Output the (x, y) coordinate of the center of the cell containing the given text.  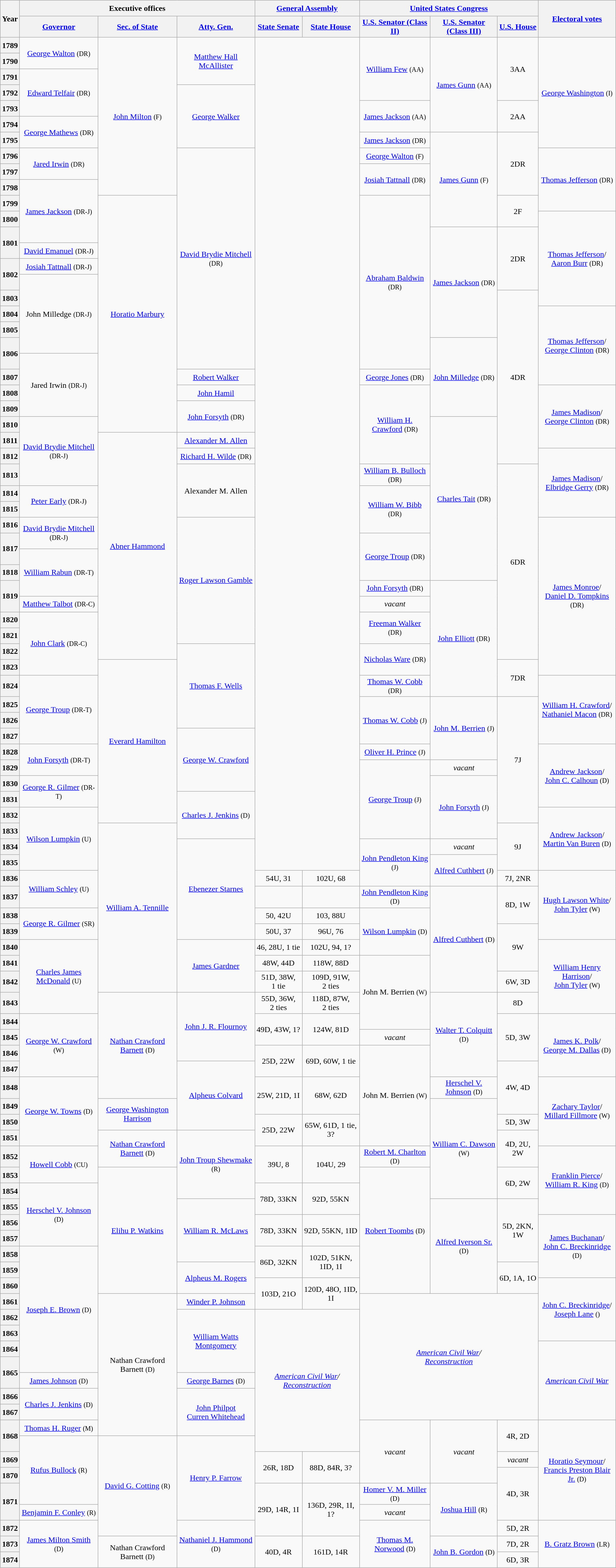
1833 (10, 831)
Freeman Walker (DR) (395, 628)
Thomas M. Norwood (D) (395, 1544)
Charles Tait (DR) (464, 498)
1872 (10, 1528)
1866 (10, 1396)
Benjamin F. Conley (R) (59, 1512)
1809 (10, 409)
John Forsyth (DR-T) (59, 760)
Jared Irwin (DR-J) (59, 385)
1814 (10, 493)
James Gunn (AA) (464, 85)
1852 (10, 1156)
1848 (10, 1088)
William A. Tennille (138, 908)
1818 (10, 572)
4DR (518, 377)
118W, 88D (331, 963)
U.S. Senator (Class II) (395, 27)
James Monroe/Daniel D. Tompkins (DR) (577, 596)
26R, 18D (278, 1467)
Howell Cobb (CU) (59, 1164)
1869 (10, 1459)
109D, 91W, 2 ties (331, 982)
92D, 55KN (331, 1199)
John B. Gordon (D) (464, 1552)
Matthew Talbot (DR-C) (59, 604)
Electoral votes (577, 19)
Thomas F. Wells (216, 686)
Executive offices (137, 8)
103, 88U (331, 916)
John Pendleton King (J) (395, 863)
1871 (10, 1502)
1847 (10, 1069)
Thomas W. Cobb (J) (395, 720)
United States Congress (449, 8)
1800 (10, 219)
1816 (10, 525)
6D, 3R (518, 1560)
6D, 1A, 1O (518, 1278)
1853 (10, 1175)
96U, 76 (331, 931)
1797 (10, 172)
Peter Early (DR-J) (59, 501)
40D, 4R (278, 1552)
102U, 94, 1? (331, 947)
1839 (10, 931)
1867 (10, 1412)
William B. Bulloch (DR) (395, 475)
Andrew Jackson/Martin Van Buren (D) (577, 839)
1822 (10, 651)
John Troup Shewmake (R) (216, 1164)
James Jackson (DR-J) (59, 211)
1856 (10, 1222)
George Walton (DR) (59, 53)
1842 (10, 982)
7DR (518, 678)
B. Gratz Brown (LR) (577, 1544)
William W. Bibb (DR) (395, 509)
Everard Hamilton (138, 741)
Alpheus Colvard (216, 1096)
2AA (518, 117)
29D, 14R, 1I (278, 1510)
Thomas Jefferson (DR) (577, 180)
65W, 61D, 1 tie, 3? (331, 1130)
Nathaniel J. Hammond (D) (216, 1544)
1826 (10, 720)
39U, 8 (278, 1164)
1874 (10, 1560)
John Milton (F) (138, 117)
James Gardner (216, 966)
James Johnson (D) (59, 1380)
George W. Crawford (216, 760)
1855 (10, 1207)
Joseph E. Brown (D) (59, 1309)
George Walker (216, 117)
John Milledge (DR-J) (59, 314)
1843 (10, 1003)
George R. Gilmer (DR-T) (59, 791)
7D, 2R (518, 1544)
Robert M. Charlton (D) (395, 1156)
Josiah Tattnall (DR) (395, 180)
George Washington Harrison (138, 1114)
161D, 14R (331, 1552)
Robert Walker (216, 377)
William Henry Harrison/John Tyler (W) (577, 976)
Henry P. Farrow (216, 1478)
Richard H. Wilde (DR) (216, 456)
6D, 2W (518, 1183)
102U, 68 (331, 878)
George Washington (I) (577, 93)
James Milton Smith (D) (59, 1544)
1870 (10, 1475)
1828 (10, 752)
1829 (10, 768)
John Hamil (216, 393)
Abraham Baldwin (DR) (395, 282)
Thomas Jefferson/Aaron Burr (DR) (577, 259)
Horatio Seymour/Francis Preston Blair Jr. (D) (577, 1470)
1796 (10, 156)
9J (518, 847)
1824 (10, 686)
Wilson Lumpkin (D) (395, 931)
1849 (10, 1106)
John Elliott (DR) (464, 639)
John C. Breckinridge/Joseph Lane () (577, 1309)
1844 (10, 1022)
1845 (10, 1037)
1862 (10, 1317)
George Troup (DR) (395, 557)
William Few (AA) (395, 69)
68W, 62D (331, 1096)
American Civil War (577, 1380)
1812 (10, 456)
Oliver H. Prince (J) (395, 752)
1836 (10, 878)
103D, 21O (278, 1293)
50, 42U (278, 916)
51D, 38W, 1 tie (278, 982)
1805 (10, 330)
7J, 2NR (518, 878)
Rufus Bullock (R) (59, 1470)
1868 (10, 1436)
Governor (59, 27)
Edward Telfair (DR) (59, 93)
Horatio Marbury (138, 314)
1841 (10, 963)
1810 (10, 425)
3AA (518, 69)
Wilson Lumpkin (U) (59, 839)
William Schley (U) (59, 889)
William H. Crawford (DR) (395, 425)
1823 (10, 667)
James Madison/George Clinton (DR) (577, 417)
1860 (10, 1286)
1791 (10, 77)
1820 (10, 620)
Year (10, 19)
6W, 3D (518, 982)
49D, 43W, 1? (278, 1029)
4W, 4D (518, 1088)
William Watts Montgomery (216, 1341)
1834 (10, 847)
2F (518, 211)
Franklin Pierce/William R. King (D) (577, 1180)
124W, 81D (331, 1029)
1854 (10, 1191)
John PhilpotCurren Whitehead (216, 1412)
David Brydie Mitchell (DR) (216, 259)
Josiah Tattnall (DR-J) (59, 267)
Ebenezer Starnes (216, 889)
1813 (10, 475)
Jared Irwin (DR) (59, 164)
Homer V. M. Miller (D) (395, 1494)
136D, 29R, 1I, 1? (331, 1510)
Robert Toombs (D) (395, 1230)
1831 (10, 799)
George Mathews (DR) (59, 132)
Thomas H. Ruger (M) (59, 1428)
1798 (10, 188)
Elihu P. Watkins (138, 1230)
4D, 2U, 2W (518, 1148)
1832 (10, 815)
9W (518, 947)
88D, 84R, 3? (331, 1467)
1794 (10, 124)
John Clark (DR-C) (59, 644)
1802 (10, 275)
William R. McLaws (216, 1230)
George W. Crawford (W) (59, 1045)
James Jackson (AA) (395, 117)
1859 (10, 1270)
John Forsyth (J) (464, 807)
1873 (10, 1544)
1857 (10, 1238)
John Pendleton King (D) (395, 897)
69D, 60W, 1 tie (331, 1061)
25W, 21D, 1I (278, 1096)
1835 (10, 863)
1811 (10, 440)
55D, 36W, 2 ties (278, 1003)
1827 (10, 736)
1840 (10, 947)
8D, 1W (518, 905)
Thomas Jefferson/George Clinton (DR) (577, 346)
Roger Lawson Gamble (216, 580)
George Walton (F) (395, 156)
1790 (10, 61)
1861 (10, 1301)
State Senate (278, 27)
5D, 2R (518, 1528)
Alfred Cuthbert (D) (464, 939)
1804 (10, 314)
1837 (10, 897)
1793 (10, 109)
1858 (10, 1254)
1819 (10, 596)
William H. Crawford/Nathaniel Macon (DR) (577, 710)
1864 (10, 1349)
George Barnes (D) (216, 1380)
John Milledge (DR) (464, 377)
U.S. Senator (Class III) (464, 27)
1846 (10, 1053)
Andrew Jackson/John C. Calhoun (D) (577, 776)
54U, 31 (278, 878)
86D, 32KN (278, 1262)
John M. Berrien (J) (464, 728)
James Gunn (F) (464, 180)
James Buchanan/John C. Breckinridge (D) (577, 1246)
1806 (10, 354)
George Jones (DR) (395, 377)
1838 (10, 916)
1808 (10, 393)
Alfred Iverson Sr. (D) (464, 1246)
Walter T. Colquitt (D) (464, 1034)
David G. Cotting (R) (138, 1486)
46, 28U, 1 tie (278, 947)
104U, 29 (331, 1164)
George Troup (DR-T) (59, 710)
1807 (10, 377)
6DR (518, 562)
118D, 87W, 2 ties (331, 1003)
George W. Towns (D) (59, 1111)
John J. R. Flournoy (216, 1026)
1850 (10, 1122)
92D, 55KN, 1ID (331, 1230)
State House (331, 27)
Charles James McDonald (U) (59, 976)
Zachary Taylor/Millard Fillmore (W) (577, 1111)
1795 (10, 140)
Alfred Cuthbert (J) (464, 870)
1865 (10, 1372)
George Troup (J) (395, 799)
7J (518, 760)
William Rabun (DR-T) (59, 572)
Matthew Hall McAllister (216, 61)
Alpheus M. Rogers (216, 1278)
48W, 44D (278, 963)
George R. Gilmer (SR) (59, 923)
1863 (10, 1333)
1830 (10, 784)
1815 (10, 509)
Nicholas Ware (DR) (395, 659)
1817 (10, 549)
1792 (10, 93)
Sec. of State (138, 27)
102D, 51KN, 1ID, 1I (331, 1262)
1799 (10, 203)
Joshua Hill (R) (464, 1510)
General Assembly (307, 8)
1801 (10, 243)
8D (518, 1003)
Thomas W. Cobb (DR) (395, 686)
1821 (10, 636)
Hugh Lawson White/John Tyler (W) (577, 905)
5D, 2KN, 1W (518, 1230)
1789 (10, 45)
4R, 2D (518, 1436)
Atty. Gen. (216, 27)
1851 (10, 1138)
James K. Polk/George M. Dallas (D) (577, 1045)
1803 (10, 298)
James Madison/Elbridge Gerry (DR) (577, 483)
Abner Hammond (138, 546)
4D, 3R (518, 1494)
William C. Dawson (W) (464, 1148)
David Emanuel (DR-J) (59, 251)
50U, 37 (278, 931)
120D, 48O, 1ID, 1I (331, 1293)
U.S. House (518, 27)
1825 (10, 704)
Winder P. Johnson (216, 1301)
